Find where the given text appears and provide that cell's center as [x, y] coordinate. 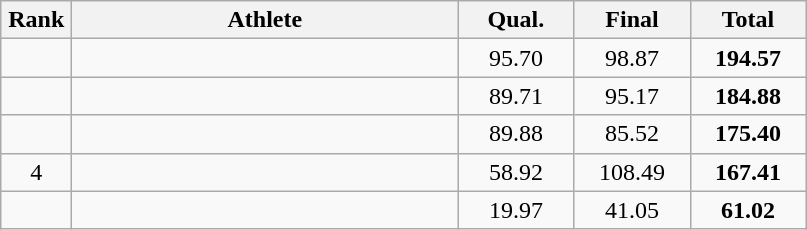
89.88 [516, 134]
Final [632, 20]
167.41 [748, 172]
Rank [36, 20]
98.87 [632, 58]
85.52 [632, 134]
61.02 [748, 210]
108.49 [632, 172]
4 [36, 172]
41.05 [632, 210]
95.17 [632, 96]
194.57 [748, 58]
Qual. [516, 20]
58.92 [516, 172]
19.97 [516, 210]
Athlete [265, 20]
184.88 [748, 96]
Total [748, 20]
175.40 [748, 134]
95.70 [516, 58]
89.71 [516, 96]
